Return the [x, y] coordinate for the center point of the cell that contains the specified text.  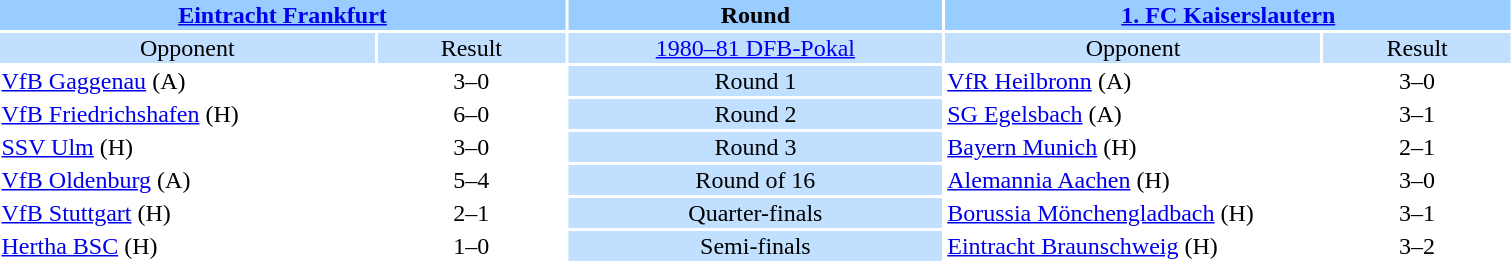
3–2 [1416, 246]
Quarter-finals [756, 213]
Round 3 [756, 147]
VfB Gaggenau (A) [188, 81]
6–0 [472, 114]
Round [756, 15]
1980–81 DFB-Pokal [756, 48]
Borussia Mönchengladbach (H) [1134, 213]
Semi-finals [756, 246]
Round 1 [756, 81]
1–0 [472, 246]
1. FC Kaiserslautern [1228, 15]
Round of 16 [756, 180]
VfB Stuttgart (H) [188, 213]
Bayern Munich (H) [1134, 147]
SSV Ulm (H) [188, 147]
SG Egelsbach (A) [1134, 114]
Eintracht Braunschweig (H) [1134, 246]
Eintracht Frankfurt [282, 15]
Alemannia Aachen (H) [1134, 180]
VfB Friedrichshafen (H) [188, 114]
Round 2 [756, 114]
Hertha BSC (H) [188, 246]
VfB Oldenburg (A) [188, 180]
5–4 [472, 180]
VfR Heilbronn (A) [1134, 81]
